Provide the [x, y] coordinate of the cell's center where the given text is located.  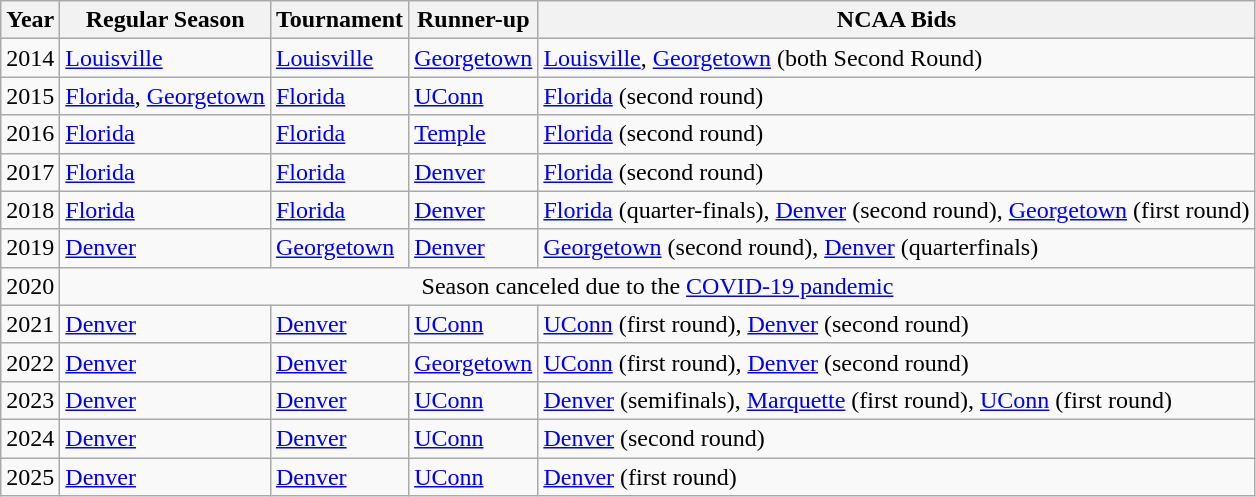
Georgetown (second round), Denver (quarterfinals) [896, 248]
NCAA Bids [896, 20]
Temple [474, 134]
2017 [30, 172]
2016 [30, 134]
2020 [30, 286]
2024 [30, 438]
Season canceled due to the COVID-19 pandemic [658, 286]
2022 [30, 362]
Denver (semifinals), Marquette (first round), UConn (first round) [896, 400]
Runner-up [474, 20]
Florida, Georgetown [166, 96]
2019 [30, 248]
2025 [30, 477]
Louisville, Georgetown (both Second Round) [896, 58]
Regular Season [166, 20]
Tournament [339, 20]
Denver (first round) [896, 477]
Denver (second round) [896, 438]
2015 [30, 96]
2018 [30, 210]
2021 [30, 324]
Year [30, 20]
Florida (quarter-finals), Denver (second round), Georgetown (first round) [896, 210]
2014 [30, 58]
2023 [30, 400]
